Capture the cell that displays the provided text and extract its [X, Y] central coordinate. 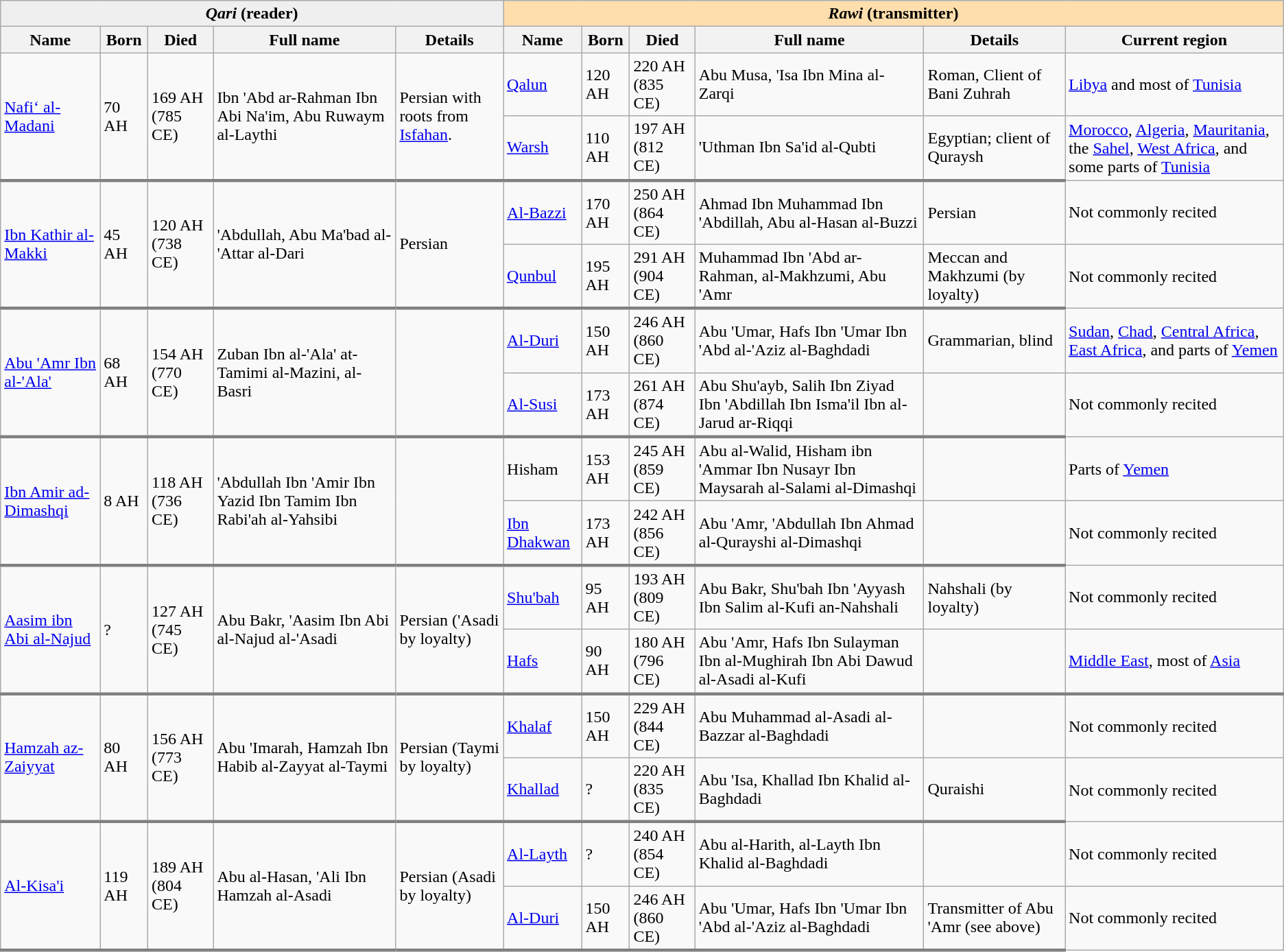
Abu Bakr, Shu'bah Ibn 'Ayyash Ibn Salim al-Kufi an-Nahshali [809, 597]
Warsh [543, 148]
Transmitter of Abu 'Amr (see above) [995, 918]
261 AH (874 CE) [663, 405]
Abu Bakr, 'Aasim Ibn Abi al-Najud al-'Asadi [305, 630]
229 AH (844 CE) [663, 726]
45 AH [124, 244]
120 AH (738 CE) [181, 244]
Khallad [543, 790]
Roman, Client of Bani Zuhrah [995, 84]
242 AH (856 CE) [663, 533]
90 AH [606, 661]
Egyptian; client of Quraysh [995, 148]
153 AH [606, 469]
Khalaf [543, 726]
Ibn 'Abd ar-Rahman Ibn Abi Na'im, Abu Ruwaym al-Laythi [305, 117]
Persian (Taymi by loyalty) [450, 757]
Abu 'Amr Ibn al-'Ala' [51, 373]
Quraishi [995, 790]
Abu 'Amr, 'Abdullah Ibn Ahmad al-Qurayshi al-Dimashqi [809, 533]
Abu al-Harith, al-Layth Ibn Khalid al-Baghdadi [809, 854]
Rawi (transmitter) [894, 14]
80 AH [124, 757]
Sudan, Chad, Central Africa, East Africa, and parts of Yemen [1174, 341]
'Uthman Ibn Sa'id al-Qubti [809, 148]
Parts of Yemen [1174, 469]
119 AH [124, 886]
173AH [606, 405]
169 AH (785 CE) [181, 117]
195 AH [606, 276]
Abu 'Amr, Hafs Ibn Sulayman Ibn al-Mughirah Ibn Abi Dawud al-Asadi al-Kufi [809, 661]
Abu Musa, 'Isa Ibn Mina al-Zarqi [809, 84]
Al-Bazzi [543, 212]
Abu 'Imarah, Hamzah Ibn Habib al-Zayyat al-Taymi [305, 757]
Shu'bah [543, 597]
Hamzah az-Zaiyyat [51, 757]
Qunbul [543, 276]
291 AH (904 CE) [663, 276]
156 AH (773 CE) [181, 757]
Al-Layth [543, 854]
Qalun [543, 84]
Morocco, Algeria, Mauritania, the Sahel, West Africa, and some parts of Tunisia [1174, 148]
Middle East, most of Asia [1174, 661]
Nahshali (by loyalty) [995, 597]
Grammarian, blind [995, 341]
120 AH [606, 84]
250 AH (864 CE) [663, 212]
95 AH [606, 597]
Abu Shu'ayb, Salih Ibn Ziyad Ibn 'Abdillah Ibn Isma'il Ibn al-Jarud ar-Riqqi [809, 405]
173 AH [606, 533]
Persian (Asadi by loyalty) [450, 886]
Abu al-Walid, Hisham ibn 'Ammar Ibn Nusayr Ibn Maysarah al-Salami al-Dimashqi [809, 469]
8 AH [124, 501]
Hisham [543, 469]
Zuban Ibn al-'Ala' at-Tamimi al-Mazini, al-Basri [305, 373]
Abu Muhammad al-Asadi al-Bazzar al-Baghdadi [809, 726]
68 AH [124, 373]
Al-Kisa'i [51, 886]
Hafs [543, 661]
Libya and most of Tunisia [1174, 84]
Current region [1174, 40]
154 AH (770 CE) [181, 373]
70 AH [124, 117]
245 AH (859 CE) [663, 469]
240 AH (854 CE) [663, 854]
Nafi‘ al-Madani [51, 117]
193 AH (809 CE) [663, 597]
'Abdullah, Abu Ma'bad al-'Attar al-Dari [305, 244]
Abu 'Isa, Khallad Ibn Khalid al-Baghdadi [809, 790]
127 AH (745 CE) [181, 630]
170 AH [606, 212]
Ahmad Ibn Muhammad Ibn 'Abdillah, Abu al-Hasan al-Buzzi [809, 212]
110 AH [606, 148]
197 AH (812 CE) [663, 148]
Abu al-Hasan, 'Ali Ibn Hamzah al-Asadi [305, 886]
Persian with roots from Isfahan. [450, 117]
Meccan and Makhzumi (by loyalty) [995, 276]
Al-Susi [543, 405]
Qari (reader) [252, 14]
'Abdullah Ibn 'Amir Ibn Yazid Ibn Tamim Ibn Rabi'ah al-Yahsibi [305, 501]
118 AH (736 CE) [181, 501]
Ibn Kathir al-Makki [51, 244]
Aasim ibn Abi al-Najud [51, 630]
Persian ('Asadi by loyalty) [450, 630]
180 AH (796 CE) [663, 661]
Muhammad Ibn 'Abd ar-Rahman, al-Makhzumi, Abu 'Amr [809, 276]
189 AH (804 CE) [181, 886]
Ibn Amir ad-Dimashqi [51, 501]
Ibn Dhakwan [543, 533]
